Provide the [X, Y] coordinate of the cell's center where the given text is located.  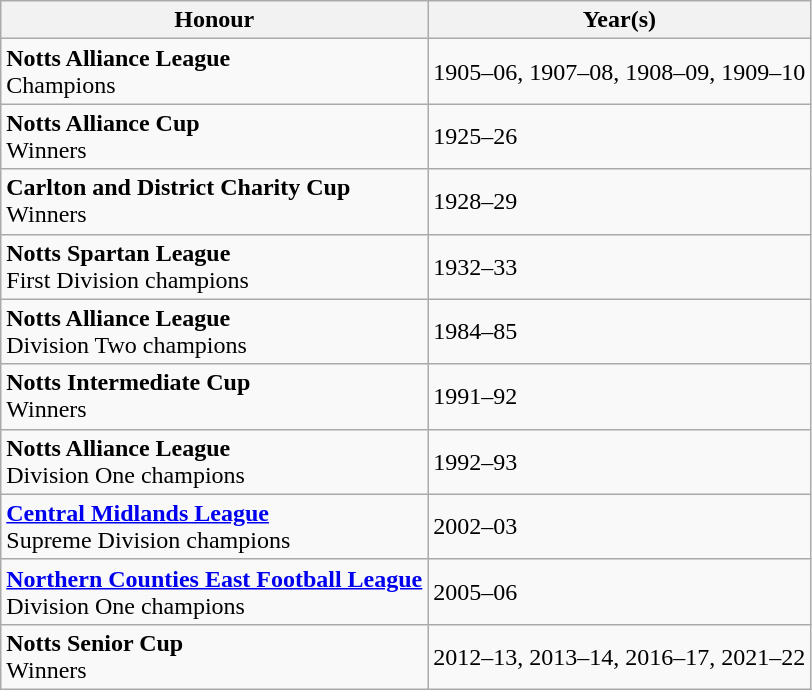
Central Midlands LeagueSupreme Division champions [214, 526]
Notts Intermediate CupWinners [214, 396]
Notts Alliance CupWinners [214, 136]
2012–13, 2013–14, 2016–17, 2021–22 [620, 656]
Notts Alliance LeagueDivision Two champions [214, 332]
Notts Spartan LeagueFirst Division champions [214, 266]
Honour [214, 20]
Notts Alliance LeagueDivision One champions [214, 462]
2005–06 [620, 592]
1992–93 [620, 462]
Notts Senior CupWinners [214, 656]
Year(s) [620, 20]
1991–92 [620, 396]
1925–26 [620, 136]
1984–85 [620, 332]
1905–06, 1907–08, 1908–09, 1909–10 [620, 72]
1928–29 [620, 202]
Northern Counties East Football LeagueDivision One champions [214, 592]
Carlton and District Charity CupWinners [214, 202]
Notts Alliance LeagueChampions [214, 72]
1932–33 [620, 266]
2002–03 [620, 526]
